From the cell containing the given text, extract its center point as [x, y] coordinate. 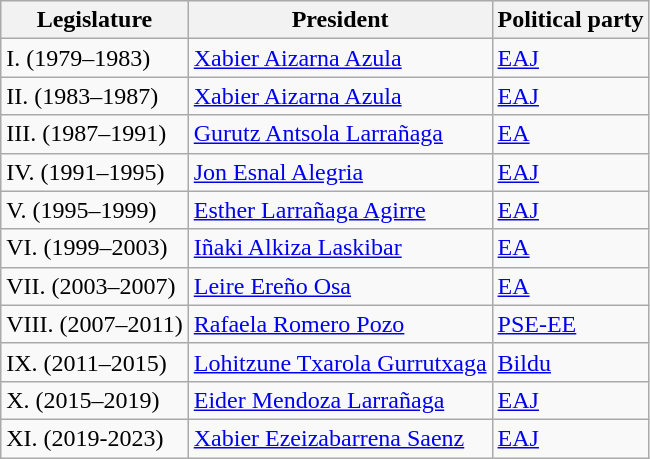
III. (1987–1991) [94, 134]
II. (1983–1987) [94, 96]
Eider Mendoza Larrañaga [340, 400]
I. (1979–1983) [94, 58]
Legislature [94, 20]
Gurutz Antsola Larrañaga [340, 134]
VII. (2003–2007) [94, 286]
PSE-EE [570, 324]
Iñaki Alkiza Laskibar [340, 248]
IX. (2011–2015) [94, 362]
V. (1995–1999) [94, 210]
VIII. (2007–2011) [94, 324]
Political party [570, 20]
Xabier Ezeizabarrena Saenz [340, 438]
Lohitzune Txarola Gurrutxaga [340, 362]
Jon Esnal Alegria [340, 172]
X. (2015–2019) [94, 400]
VI. (1999–2003) [94, 248]
Bildu [570, 362]
Leire Ereño Osa [340, 286]
Esther Larrañaga Agirre [340, 210]
IV. (1991–1995) [94, 172]
XI. (2019-2023) [94, 438]
President [340, 20]
Rafaela Romero Pozo [340, 324]
